Return (X, Y) of the center of cell containing provided text 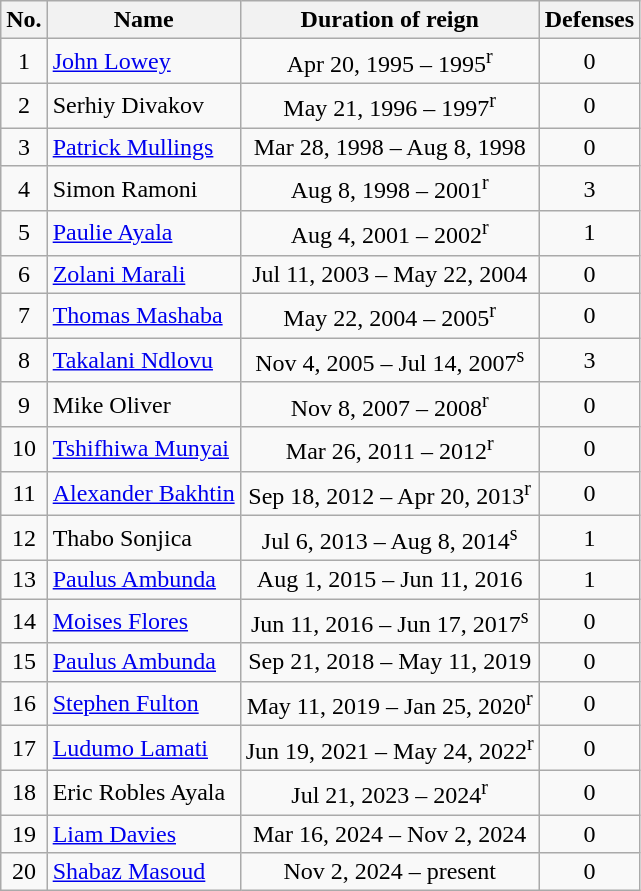
Jul 11, 2003 – May 22, 2004 (390, 274)
No. (24, 20)
May 22, 2004 – 2005r (390, 316)
Tshifhiwa Munyai (144, 450)
9 (24, 404)
Aug 8, 1998 – 2001r (390, 188)
13 (24, 579)
Aug 1, 2015 – Jun 11, 2016 (390, 579)
Aug 4, 2001 – 2002r (390, 234)
15 (24, 662)
18 (24, 792)
Takalani Ndlovu (144, 360)
Sep 18, 2012 – Apr 20, 2013r (390, 494)
Mar 26, 2011 – 2012r (390, 450)
8 (24, 360)
5 (24, 234)
16 (24, 704)
20 (24, 872)
Moises Flores (144, 622)
Defenses (589, 20)
Eric Robles Ayala (144, 792)
19 (24, 834)
Patrick Mullings (144, 147)
Shabaz Masoud (144, 872)
Jun 19, 2021 – May 24, 2022r (390, 748)
11 (24, 494)
Sep 21, 2018 – May 11, 2019 (390, 662)
Nov 2, 2024 – present (390, 872)
Simon Ramoni (144, 188)
Liam Davies (144, 834)
Paulie Ayala (144, 234)
4 (24, 188)
Ludumo Lamati (144, 748)
Mike Oliver (144, 404)
John Lowey (144, 62)
Jul 21, 2023 – 2024r (390, 792)
Jun 11, 2016 – Jun 17, 2017s (390, 622)
Thabo Sonjica (144, 538)
Serhiy Divakov (144, 106)
Nov 4, 2005 – Jul 14, 2007s (390, 360)
Duration of reign (390, 20)
Apr 20, 1995 – 1995r (390, 62)
Name (144, 20)
Nov 8, 2007 – 2008r (390, 404)
May 11, 2019 – Jan 25, 2020r (390, 704)
12 (24, 538)
Alexander Bakhtin (144, 494)
17 (24, 748)
7 (24, 316)
Mar 16, 2024 – Nov 2, 2024 (390, 834)
Jul 6, 2013 – Aug 8, 2014s (390, 538)
14 (24, 622)
May 21, 1996 – 1997r (390, 106)
6 (24, 274)
Mar 28, 1998 – Aug 8, 1998 (390, 147)
10 (24, 450)
Thomas Mashaba (144, 316)
2 (24, 106)
Stephen Fulton (144, 704)
Zolani Marali (144, 274)
